Extract the (X, Y) coordinate from the center of the cell holding the provided text.  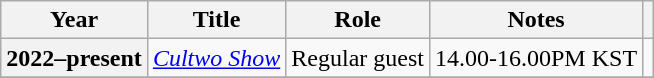
14.00-16.00PM KST (536, 58)
Notes (536, 20)
2022–present (74, 58)
Year (74, 20)
Title (216, 20)
Cultwo Show (216, 58)
Regular guest (358, 58)
Role (358, 20)
